Extract the (X, Y) coordinate from the center of the cell holding the provided text.  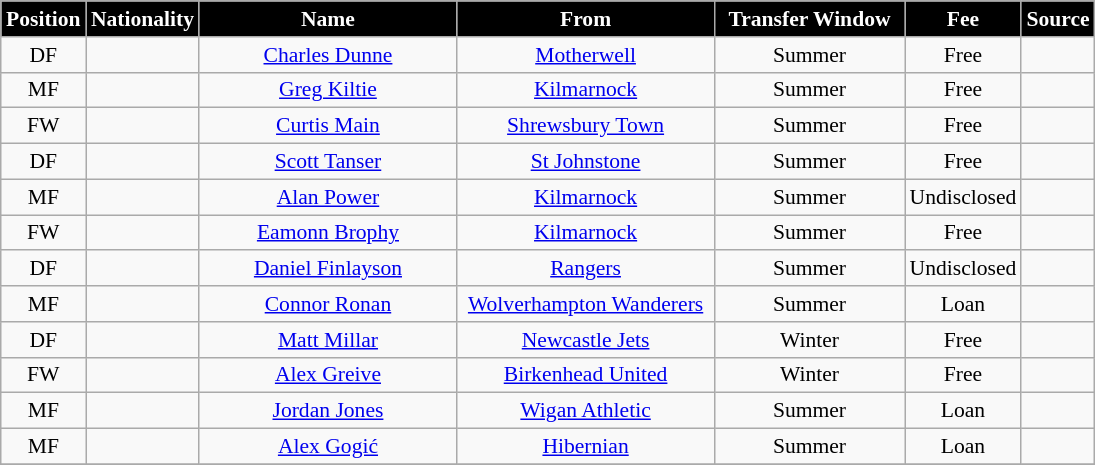
Transfer Window (809, 19)
Matt Millar (328, 340)
Motherwell (586, 55)
Jordan Jones (328, 411)
Nationality (142, 19)
St Johnstone (586, 162)
Wigan Athletic (586, 411)
Charles Dunne (328, 55)
Shrewsbury Town (586, 126)
Daniel Finlayson (328, 269)
Curtis Main (328, 126)
Alex Gogić (328, 447)
Position (44, 19)
Wolverhampton Wanderers (586, 304)
Name (328, 19)
Alan Power (328, 197)
Hibernian (586, 447)
From (586, 19)
Greg Kiltie (328, 90)
Fee (964, 19)
Connor Ronan (328, 304)
Eamonn Brophy (328, 233)
Newcastle Jets (586, 340)
Birkenhead United (586, 375)
Alex Greive (328, 375)
Rangers (586, 269)
Source (1058, 19)
Scott Tanser (328, 162)
